Provide the (x, y) coordinate of the cell's center where the given text is located.  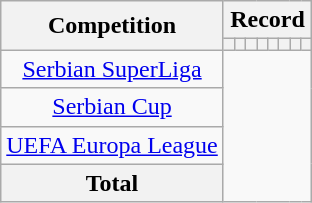
Competition (112, 26)
UEFA Europa League (112, 145)
Serbian Cup (112, 107)
Record (267, 20)
Total (112, 183)
Serbian SuperLiga (112, 69)
